Provide the [X, Y] coordinate of the cell's center where the given text is located.  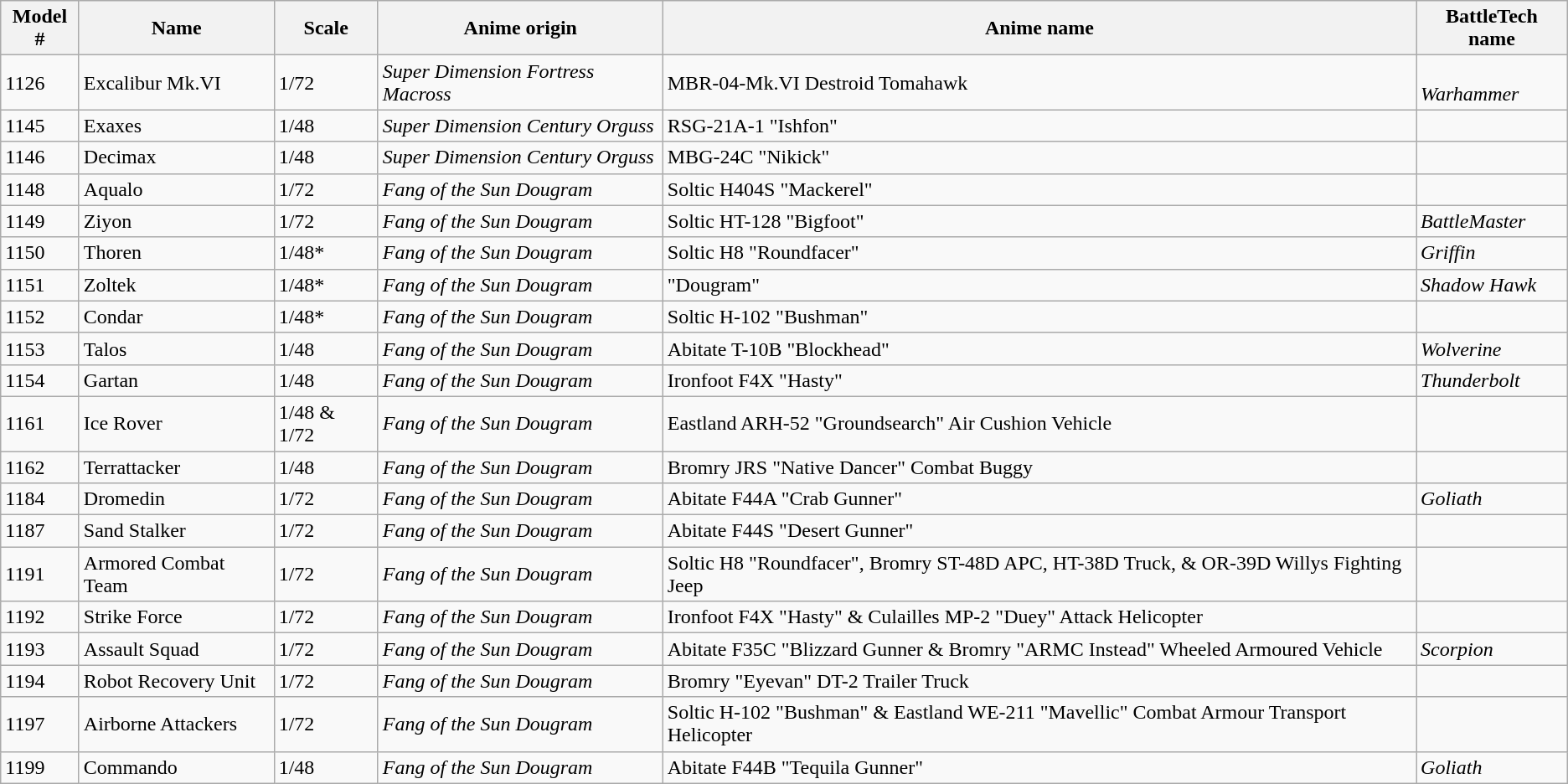
MBR-04-Mk.VI Destroid Tomahawk [1039, 82]
Warhammer [1493, 82]
1192 [40, 617]
Soltic HT-128 "Bigfoot" [1039, 221]
Talos [176, 348]
Sand Stalker [176, 531]
Ironfoot F4X "Hasty" [1039, 380]
Bromry "Eyevan" DT-2 Trailer Truck [1039, 681]
Abitate F44S "Desert Gunner" [1039, 531]
Aqualo [176, 189]
1146 [40, 157]
Soltic H-102 "Bushman" [1039, 317]
1162 [40, 467]
1154 [40, 380]
Wolverine [1493, 348]
Name [176, 28]
1197 [40, 724]
Scale [326, 28]
Armored Combat Team [176, 575]
Abitate T-10B "Blockhead" [1039, 348]
1145 [40, 126]
1152 [40, 317]
Airborne Attackers [176, 724]
Anime origin [520, 28]
1/48 & 1/72 [326, 424]
Decimax [176, 157]
Excalibur Mk.VI [176, 82]
Soltic H404S "Mackerel" [1039, 189]
1149 [40, 221]
1193 [40, 649]
1199 [40, 767]
1148 [40, 189]
MBG-24C "Nikick" [1039, 157]
Terrattacker [176, 467]
Scorpion [1493, 649]
1191 [40, 575]
1194 [40, 681]
1184 [40, 499]
Ice Rover [176, 424]
Gartan [176, 380]
1126 [40, 82]
Assault Squad [176, 649]
Zoltek [176, 285]
Thunderbolt [1493, 380]
Abitate F44B "Tequila Gunner" [1039, 767]
Abitate F35C "Blizzard Gunner & Bromry "ARMC Instead" Wheeled Armoured Vehicle [1039, 649]
Model # [40, 28]
1187 [40, 531]
Shadow Hawk [1493, 285]
Strike Force [176, 617]
Super Dimension Fortress Macross [520, 82]
BattleTech name [1493, 28]
Griffin [1493, 253]
Soltic H-102 "Bushman" & Eastland WE-211 "Mavellic" Combat Armour Transport Helicopter [1039, 724]
Condar [176, 317]
"Dougram" [1039, 285]
1161 [40, 424]
Anime name [1039, 28]
Dromedin [176, 499]
1150 [40, 253]
Commando [176, 767]
Ziyon [176, 221]
Eastland ARH-52 "Groundsearch" Air Cushion Vehicle [1039, 424]
BattleMaster [1493, 221]
Robot Recovery Unit [176, 681]
1151 [40, 285]
RSG-21A-1 "Ishfon" [1039, 126]
Thoren [176, 253]
1153 [40, 348]
Exaxes [176, 126]
Abitate F44A "Crab Gunner" [1039, 499]
Soltic H8 "Roundfacer", Bromry ST-48D APC, HT-38D Truck, & OR-39D Willys Fighting Jeep [1039, 575]
Ironfoot F4X "Hasty" & Culailles MP-2 "Duey" Attack Helicopter [1039, 617]
Bromry JRS "Native Dancer" Combat Buggy [1039, 467]
Soltic H8 "Roundfacer" [1039, 253]
